Detect which cell encompasses the target text, then output its (x, y) center coordinate. 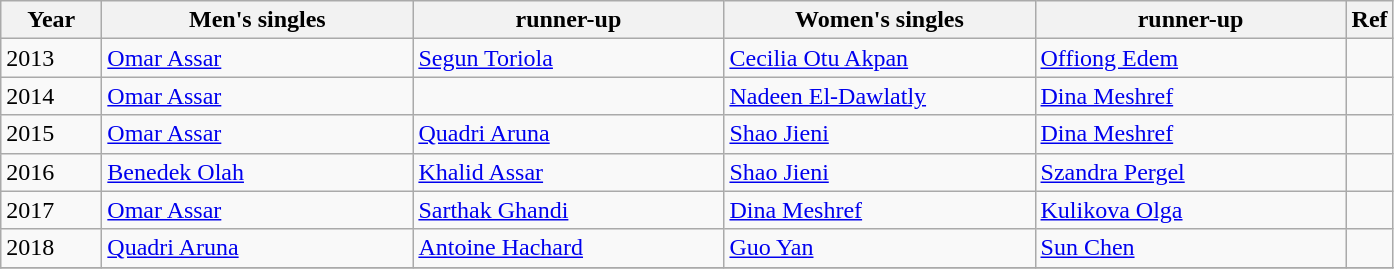
2015 (52, 134)
Men's singles (258, 20)
Sarthak Ghandi (568, 210)
2013 (52, 58)
2016 (52, 172)
Nadeen El-Dawlatly (880, 96)
Guo Yan (880, 248)
Benedek Olah (258, 172)
Segun Toriola (568, 58)
Kulikova Olga (1190, 210)
Ref (1370, 20)
Sun Chen (1190, 248)
Women's singles (880, 20)
Khalid Assar (568, 172)
2017 (52, 210)
Offiong Edem (1190, 58)
Year (52, 20)
Antoine Hachard (568, 248)
Cecilia Otu Akpan (880, 58)
2018 (52, 248)
Szandra Pergel (1190, 172)
2014 (52, 96)
